Pinpoint the cell where the given text exists, returning its [X, Y] midpoint coordinate. 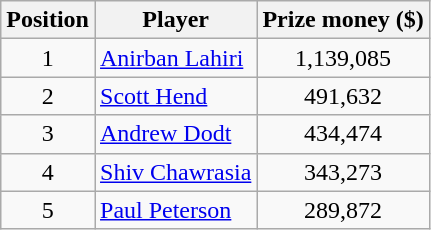
343,273 [343, 172]
2 [48, 96]
434,474 [343, 134]
3 [48, 134]
289,872 [343, 210]
1,139,085 [343, 58]
4 [48, 172]
5 [48, 210]
491,632 [343, 96]
Player [175, 20]
Shiv Chawrasia [175, 172]
Anirban Lahiri [175, 58]
Andrew Dodt [175, 134]
Paul Peterson [175, 210]
1 [48, 58]
Prize money ($) [343, 20]
Scott Hend [175, 96]
Position [48, 20]
